Extract the [X, Y] coordinate from the center of the cell holding the provided text.  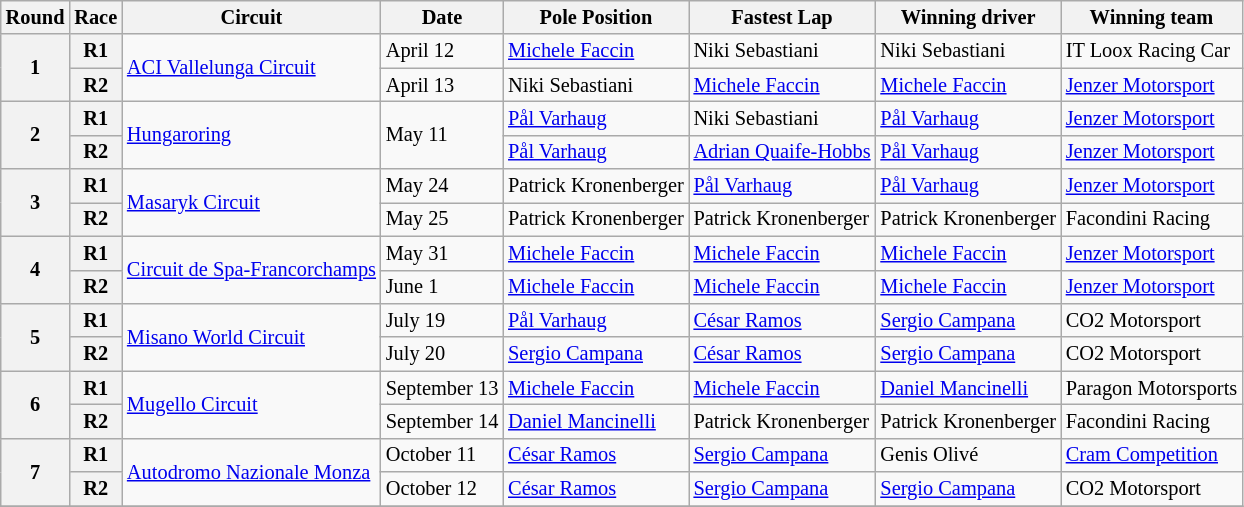
May 11 [442, 134]
Winning driver [968, 17]
May 31 [442, 253]
Hungaroring [252, 134]
Autodromo Nazionale Monza [252, 472]
IT Loox Racing Car [1152, 51]
October 11 [442, 455]
September 14 [442, 421]
Race [96, 17]
Genis Olivé [968, 455]
Mugello Circuit [252, 404]
Fastest Lap [782, 17]
Adrian Quaife-Hobbs [782, 152]
Pole Position [596, 17]
October 12 [442, 489]
4 [36, 270]
Circuit [252, 17]
Circuit de Spa-Francorchamps [252, 270]
Round [36, 17]
6 [36, 404]
July 20 [442, 354]
Masaryk Circuit [252, 202]
7 [36, 472]
ACI Vallelunga Circuit [252, 68]
1 [36, 68]
July 19 [442, 320]
June 1 [442, 287]
3 [36, 202]
Misano World Circuit [252, 336]
2 [36, 134]
Date [442, 17]
April 13 [442, 85]
Paragon Motorsports [1152, 388]
April 12 [442, 51]
Winning team [1152, 17]
5 [36, 336]
May 25 [442, 219]
Cram Competition [1152, 455]
May 24 [442, 186]
September 13 [442, 388]
